Determine the [X, Y] coordinate at the center of the cell enclosing the given text.  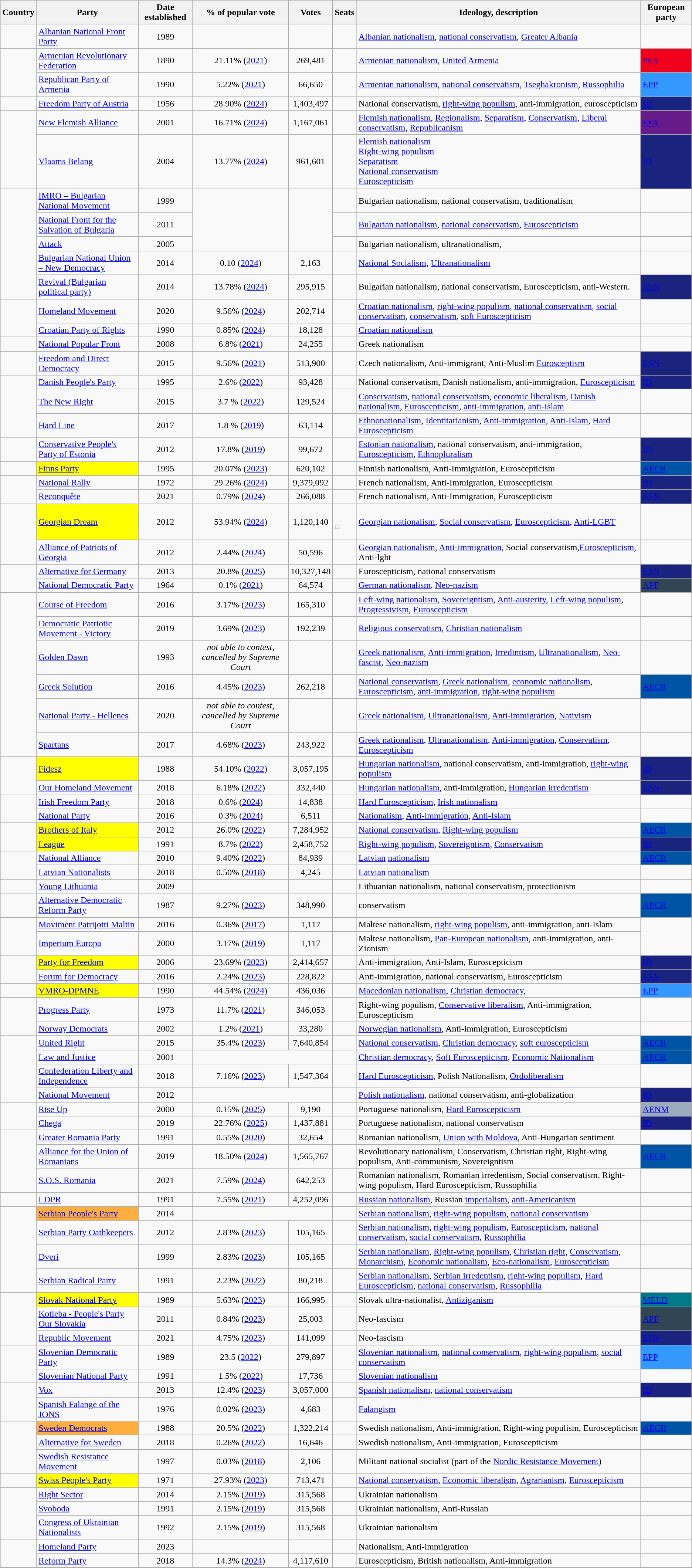
1964 [166, 585]
Attack [87, 244]
3.17% (2023) [241, 604]
2008 [166, 344]
3.69% (2023) [241, 629]
Brothers of Italy [87, 830]
0.36% (2017) [241, 924]
German nationalism, Neo-nazism [498, 585]
New Flemish Alliance [87, 123]
620,102 [311, 468]
0.55% (2020) [241, 1137]
Irish Freedom Party [87, 802]
Euroscepticism, national conservatism [498, 571]
Revolutionary nationalism, Conservatism, Christian right, Right-wing populism, Anti-communism, Sovereigntism [498, 1156]
17,736 [311, 1376]
1,120,140 [311, 522]
Armenian nationalism, United Armenia [498, 61]
2,106 [311, 1461]
1992 [166, 1528]
1997 [166, 1461]
Serbian nationalism, Serbian irredentism, right-wing populism, Hard Euroscepticism, national conservatism, Russophilia [498, 1281]
7.16% (2023) [241, 1076]
1971 [166, 1480]
Latvian Nationalists [87, 872]
2005 [166, 244]
Romanian nationalism, Union with Moldova, Anti-Hungarian sentiment [498, 1137]
Right-wing populism, Sovereigntism, Conservatism [498, 844]
13.77% (2024) [241, 162]
0.6% (2024) [241, 802]
United Right [87, 1043]
Young Lithuania [87, 886]
Georgian nationalism, Social conservatism, Euroscepticism, Anti-LGBT [498, 522]
12.4% (2023) [241, 1390]
Slovak National Party [87, 1300]
Democratic Patriotic Movement - Victory [87, 629]
Romanian nationalism, Romanian irredentism, Social conservatism, Right-wing populism, Hard Euroscepticism, Russophilia [498, 1180]
National Movement [87, 1095]
Reform Party [87, 1561]
0.26% (2022) [241, 1442]
Finns Party [87, 468]
Serbian Party Oathkeepers [87, 1233]
0.02% (2023) [241, 1409]
National Popular Front [87, 344]
11.7% (2021) [241, 1009]
Imperium Europa [87, 944]
642,253 [311, 1180]
346,053 [311, 1009]
Greater Romania Party [87, 1137]
Our Homeland Movement [87, 788]
2006 [166, 962]
Slovenian National Party [87, 1376]
Greek nationalism, Anti-immigration, Irredintism, Ultranationalism, Neo-fascist, Neo-nazism [498, 657]
165,310 [311, 604]
Nationalism, Anti-immigration [498, 1547]
Bulgarian nationalism, national conservatism, Euroscepticism, anti-Western. [498, 287]
Alternative Democratic Reform Party [87, 905]
Left-wing nationalism, Sovereigntism, Anti-austerity, Left-wing populism, Progressivism, Euroscepticism [498, 604]
64,574 [311, 585]
2.6% (2022) [241, 382]
Polish nationalism, national conservatism, anti-globalization [498, 1095]
21.11% (2021) [241, 61]
17.8% (2019) [241, 450]
20.07% (2023) [241, 468]
% of popular vote [241, 13]
National conservatism, Right-wing populism [498, 830]
Croatian nationalism [498, 330]
Homeland Party [87, 1547]
2.23% (2022) [241, 1281]
2,163 [311, 263]
Militant national socialist (part of the Nordic Resistance Movement) [498, 1461]
Alliance for the Union of Romanians [87, 1156]
3,057,000 [311, 1390]
Albanian nationalism, national conservatism, Greater Albania [498, 36]
Congress of Ukrainian Nationalists [87, 1528]
14,838 [311, 802]
Spanish Falange of the JONS [87, 1409]
Flemish nationalismRight-wing populismSeparatismNational conservatismEuroscepticism [498, 162]
332,440 [311, 788]
Confederation Liberty and Independence [87, 1076]
IMRO – Bulgarian National Movement [87, 200]
10,327,148 [311, 571]
9.40% (2022) [241, 858]
MELD [666, 1300]
Hard Line [87, 425]
Spartans [87, 745]
Rise Up [87, 1109]
0.3% (2024) [241, 816]
Serbian nationalism, right-wing populism, Euroscepticism, national conservatism, social conservatism, Russophilia [498, 1233]
Maltese nationalism, right-wing populism, anti-immigration, anti-Islam [498, 924]
Danish People's Party [87, 382]
20.8% (2025) [241, 571]
7,640,854 [311, 1043]
Right Sector [87, 1494]
2009 [166, 886]
Albanian National Front Party [87, 36]
Macedonian nationalism, Christian democracy, [498, 990]
93,428 [311, 382]
Law and Justice [87, 1057]
1890 [166, 61]
National Socialism, Ultranationalism [498, 263]
National Front for the Salvation of Bulgaria [87, 225]
14.3% (2024) [241, 1561]
27.93% (2023) [241, 1480]
Ukrainian nationalism, Anti-Russian [498, 1508]
54.10% (2022) [241, 768]
Bulgarian nationalism, national conservatism, Euroscepticism [498, 225]
Swedish Resistance Movement [87, 1461]
6,511 [311, 816]
National Democratic Party [87, 585]
LDPR [87, 1199]
Alliance of Patriots of Georgia [87, 552]
53.94% (2024) [241, 522]
2002 [166, 1029]
33,280 [311, 1029]
Spanish nationalism, national conservatism [498, 1390]
9.56% (2024) [241, 311]
Greek nationalism, Ultranationalism, Anti-immigration, Conservatism, Euroscepticism [498, 745]
1993 [166, 657]
23.5 (2022) [241, 1357]
Progress Party [87, 1009]
Moviment Patrijotti Maltin [87, 924]
Dveri [87, 1256]
Swedish nationalism, Anti-immigration, Right-wing populism, Euroscepticism [498, 1428]
Hungarian nationalism, anti-immigration, Hungarian irredentism [498, 788]
Fidesz [87, 768]
Bulgarian nationalism, national conservatism, traditionalism [498, 200]
Bulgarian National Union – New Democracy [87, 263]
1,322,214 [311, 1428]
Party for Freedom [87, 962]
2,414,657 [311, 962]
AENM [666, 1109]
0.15% (2025) [241, 1109]
Portuguese nationalism, national conservatism [498, 1123]
0.10 (2024) [241, 263]
266,088 [311, 497]
279,897 [311, 1357]
EFA [666, 123]
80,218 [311, 1281]
Portuguese nationalism, Hard Euroscepticism [498, 1109]
4,245 [311, 872]
Republican Party of Armenia [87, 84]
16,646 [311, 1442]
961,601 [311, 162]
Anti-immigration, Anti-Islam, Euroscepticism [498, 962]
Swiss People's Party [87, 1480]
23.69% (2023) [241, 962]
Conservative People's Party of Estonia [87, 450]
29.26% (2024) [241, 482]
Anti-immigration, national conservatism, Euroscepticism [498, 976]
VMRO-DPMNE [87, 990]
28.90% (2024) [241, 104]
26.0% (2022) [241, 830]
141,099 [311, 1338]
Hard Euroscepticism, Irish nationalism [498, 802]
Votes [311, 13]
National conservatism, Danish nationalism, anti-immigration, Euroscepticism [498, 382]
Ideology, description [498, 13]
0.79% (2024) [241, 497]
Maltese nationalism, Pan-European nationalism, anti-immigration, anti-Zionism [498, 944]
129,524 [311, 402]
22.76% (2025) [241, 1123]
713,471 [311, 1480]
European party [666, 13]
3.17% (2019) [241, 944]
Homeland Movement [87, 311]
Ethnonationalism, Identitarianism, Anti-immigration, Anti-Islam, Hard Euroscepticism [498, 425]
Reconquête [87, 497]
Freedom and Direct Democracy [87, 363]
7.55% (2021) [241, 1199]
Georgian Dream [87, 522]
Armenian Revolutionary Federation [87, 61]
Norway Democrats [87, 1029]
conservatism [498, 905]
Norwegian nationalism, Anti-immigration, Euroscepticism [498, 1029]
National Party - Hellenes [87, 715]
National conservatism, right-wing populism, anti-immigration, euroscepticism [498, 104]
4.75% (2023) [241, 1338]
9,190 [311, 1109]
Greek nationalism, Ultranationalism, Anti-immigration, Nativism [498, 715]
0.85% (2024) [241, 330]
Swedish nationalism, Anti-immigration, Euroscepticism [498, 1442]
1,565,767 [311, 1156]
44.54% (2024) [241, 990]
436,036 [311, 990]
Georgian nationalism, Anti-immigration, Social conservatism,Euroscepticism, Anti-lgbt [498, 552]
Serbian nationalism, Right-wing populism, Christian right, Conservatism, Monarchism, Economic nationalism, Eco-nationalism, Euroscepticism [498, 1256]
2.24% (2023) [241, 976]
63,114 [311, 425]
Greek nationalism [498, 344]
Chega [87, 1123]
Right-wing populism, Conservative liberalism, Anti-immigration, Euroscepticism [498, 1009]
League [87, 844]
9,379,092 [311, 482]
1956 [166, 104]
Date established [166, 13]
3.7 % (2022) [241, 402]
7,284,952 [311, 830]
166,995 [311, 1300]
4.45% (2023) [241, 686]
262,218 [311, 686]
Serbian Radical Party [87, 1281]
1,547,364 [311, 1076]
Bulgarian nationalism, ultranationalism, [498, 244]
Czech nationalism, Anti-immigrant, Anti-Muslim Eurosceptism [498, 363]
1.8 % (2019) [241, 425]
Serbian nationalism, right-wing populism, national conservatism [498, 1213]
16.71% (2024) [241, 123]
2010 [166, 858]
Croatian Party of Rights [87, 330]
4,683 [311, 1409]
0.03% (2018) [241, 1461]
Party [87, 13]
0.50% (2018) [241, 872]
Hungarian nationalism, national conservatism, anti-immigration, right-wing populism [498, 768]
Vlaams Belang [87, 162]
3,057,195 [311, 768]
13.78% (2024) [241, 287]
Forum for Democracy [87, 976]
32,654 [311, 1137]
Slovenian Democratic Party [87, 1357]
9.27% (2023) [241, 905]
2.44% (2024) [241, 552]
20.5% (2022) [241, 1428]
Alternative for Sweden [87, 1442]
4,117,610 [311, 1561]
National conservatism, Christian democracy, soft euroscepticism [498, 1043]
Greek Solution [87, 686]
513,900 [311, 363]
Slovenian nationalism [498, 1376]
6.18% (2022) [241, 788]
192,239 [311, 629]
Slovenian nationalism, national conservatism, right-wing populism, social conservatism [498, 1357]
1.5% (2022) [241, 1376]
National Party [87, 816]
Estonian nationalism, national conservatism, anti-immigration, Euroscepticism, Ethnopluralism [498, 450]
8.7% (2022) [241, 844]
Alternative for Germany [87, 571]
1972 [166, 482]
Finnish nationalism, Anti-Immigration, Euroscepticism [498, 468]
25,003 [311, 1318]
Seats [345, 13]
9.56% (2021) [241, 363]
66,650 [311, 84]
243,922 [311, 745]
2004 [166, 162]
Christian democracy, Soft Euroscepticism, Economic Nationalism [498, 1057]
Kotleba - People's Party Our Slovakia [87, 1318]
Flemish nationalism, Regionalism, Separatism, Conservatism, Liberal conservatism, Republicanism [498, 123]
Freedom Party of Austria [87, 104]
1.2% (2021) [241, 1029]
18.50% (2024) [241, 1156]
0.1% (2021) [241, 585]
4,252,096 [311, 1199]
269,481 [311, 61]
Course of Freedom [87, 604]
5.63% (2023) [241, 1300]
S.O.S. Romania [87, 1180]
National Alliance [87, 858]
0.84% (2023) [241, 1318]
5.22% (2021) [241, 84]
Svoboda [87, 1508]
1976 [166, 1409]
2023 [166, 1547]
Golden Dawn [87, 657]
Republic Movement [87, 1338]
Nationalism, Anti-immigration, Anti-Islam [498, 816]
Conservatism, national conservatism, economic liberalism, Danish nationalism, Euroscepticism, anti-immigration, anti-Islam [498, 402]
7.59% (2024) [241, 1180]
Croatian nationalism, right-wing populism, national conservatism, social conservatism, conservatism, soft Euroscepticism [498, 311]
National conservatism, Economic liberalism, Agrarianism, Euroscepticism [498, 1480]
Falangism [498, 1409]
18,128 [311, 330]
1987 [166, 905]
Lithuanian nationalism, national conservatism, protectionism [498, 886]
Vox [87, 1390]
Armenian nationalism, national conservatism, Tseghakronism, Russophilia [498, 84]
6.8% (2021) [241, 344]
Russian nationalism, Russian imperialism, anti-Americanism [498, 1199]
4.68% (2023) [241, 745]
Sweden Democrats [87, 1428]
The New Right [87, 402]
99,672 [311, 450]
1,403,497 [311, 104]
35.4% (2023) [241, 1043]
National conservatism, Greek nationalism, economic nationalism, Euroscepticism, anti-immigration, right-wing populism [498, 686]
Revival (Bulgarian political party) [87, 287]
348,990 [311, 905]
24,255 [311, 344]
295,915 [311, 287]
202,714 [311, 311]
Serbian People's Party [87, 1213]
PES [666, 61]
Religious conservatism, Christian nationalism [498, 629]
2,458,752 [311, 844]
1973 [166, 1009]
National Rally [87, 482]
Country [18, 13]
84,939 [311, 858]
228,822 [311, 976]
50,596 [311, 552]
1,437,881 [311, 1123]
Euroscepticism, British nationalism, Anti-immigration [498, 1561]
1,167,061 [311, 123]
Hard Euroscepticism, Polish Nationalism, Ordoliberalism [498, 1076]
Slovak ultra-nationalist, Antiziganism [498, 1300]
